Scan for the cell matching the given text and deliver its (X, Y) coordinate at center. 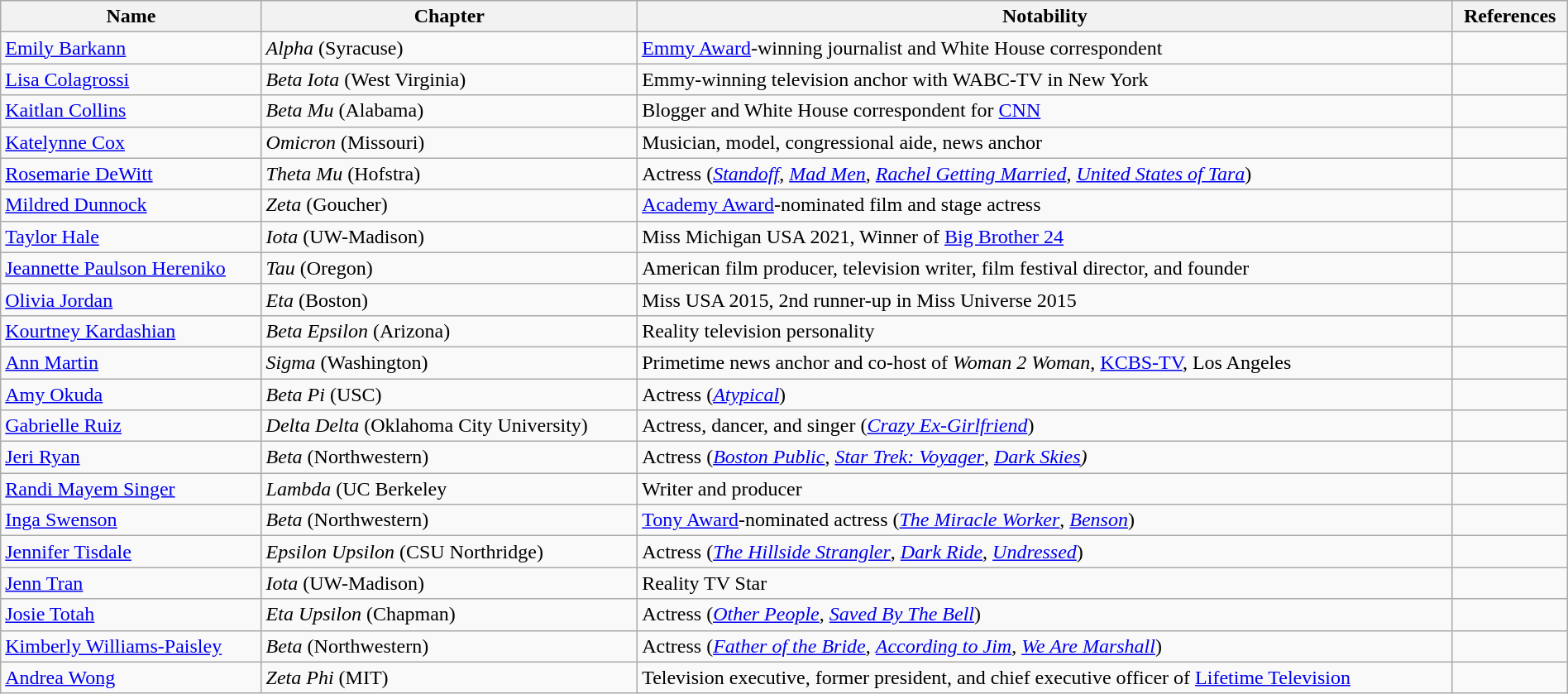
Taylor Hale (131, 237)
American film producer, television writer, film festival director, and founder (1045, 268)
Zeta Phi (MIT) (450, 677)
Jeri Ryan (131, 457)
Reality TV Star (1045, 583)
Katelynne Cox (131, 142)
Jeannette Paulson Hereniko (131, 268)
Emily Barkann (131, 48)
Blogger and White House correspondent for CNN (1045, 111)
Musician, model, congressional aide, news anchor (1045, 142)
Beta Pi (USC) (450, 395)
Josie Totah (131, 615)
Kaitlan Collins (131, 111)
Actress (The Hillside Strangler, Dark Ride, Undressed) (1045, 552)
Beta Mu (Alabama) (450, 111)
Actress (Other People, Saved By The Bell) (1045, 615)
Inga Swenson (131, 520)
Name (131, 17)
Actress, dancer, and singer (Crazy Ex-Girlfriend) (1045, 426)
Miss USA 2015, 2nd runner-up in Miss Universe 2015 (1045, 299)
Reality television personality (1045, 331)
Actress (Boston Public, Star Trek: Voyager, Dark Skies) (1045, 457)
Kourtney Kardashian (131, 331)
Theta Mu (Hofstra) (450, 174)
Emmy-winning television anchor with WABC-TV in New York (1045, 79)
Beta Epsilon (Arizona) (450, 331)
Beta Iota (West Virginia) (450, 79)
Chapter (450, 17)
Actress (Atypical) (1045, 395)
Jenn Tran (131, 583)
Ann Martin (131, 362)
Lambda (UC Berkeley (450, 489)
Kimberly Williams-Paisley (131, 646)
Notability (1045, 17)
Jennifer Tisdale (131, 552)
References (1510, 17)
Mildred Dunnock (131, 205)
Omicron (Missouri) (450, 142)
Television executive, former president, and chief executive officer of Lifetime Television (1045, 677)
Olivia Jordan (131, 299)
Writer and producer (1045, 489)
Miss Michigan USA 2021, Winner of Big Brother 24 (1045, 237)
Eta Upsilon (Chapman) (450, 615)
Amy Okuda (131, 395)
Tau (Oregon) (450, 268)
Lisa Colagrossi (131, 79)
Zeta (Goucher) (450, 205)
Eta (Boston) (450, 299)
Actress (Standoff, Mad Men, Rachel Getting Married, United States of Tara) (1045, 174)
Delta Delta (Oklahoma City University) (450, 426)
Alpha (Syracuse) (450, 48)
Tony Award-nominated actress (The Miracle Worker, Benson) (1045, 520)
Actress (Father of the Bride, According to Jim, We Are Marshall) (1045, 646)
Rosemarie DeWitt (131, 174)
Epsilon Upsilon (CSU Northridge) (450, 552)
Randi Mayem Singer (131, 489)
Gabrielle Ruiz (131, 426)
Primetime news anchor and co-host of Woman 2 Woman, KCBS-TV, Los Angeles (1045, 362)
Sigma (Washington) (450, 362)
Andrea Wong (131, 677)
Emmy Award-winning journalist and White House correspondent (1045, 48)
Academy Award-nominated film and stage actress (1045, 205)
